Provide the (x, y) coordinate of the cell's center where the given text is located.  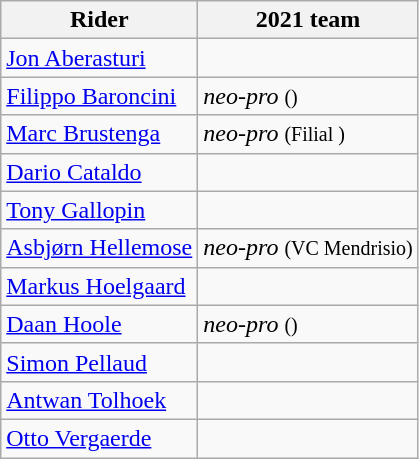
2021 team (308, 20)
Jon Aberasturi (100, 58)
Rider (100, 20)
Tony Gallopin (100, 210)
Markus Hoelgaard (100, 286)
neo-pro (Filial ) (308, 134)
Dario Cataldo (100, 172)
Simon Pellaud (100, 362)
Antwan Tolhoek (100, 400)
neo-pro (VC Mendrisio) (308, 248)
Otto Vergaerde (100, 438)
Marc Brustenga (100, 134)
Asbjørn Hellemose (100, 248)
Daan Hoole (100, 324)
Filippo Baroncini (100, 96)
